Provide the (X, Y) coordinate of the cell's center where the given text is located.  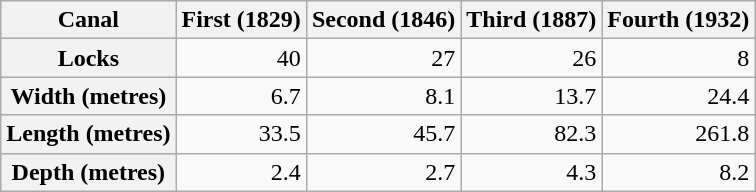
Depth (metres) (88, 172)
8.1 (383, 96)
Length (metres) (88, 134)
Canal (88, 20)
Third (1887) (532, 20)
261.8 (678, 134)
8 (678, 58)
40 (241, 58)
Locks (88, 58)
Width (metres) (88, 96)
45.7 (383, 134)
6.7 (241, 96)
24.4 (678, 96)
Fourth (1932) (678, 20)
13.7 (532, 96)
Second (1846) (383, 20)
33.5 (241, 134)
82.3 (532, 134)
4.3 (532, 172)
2.7 (383, 172)
2.4 (241, 172)
First (1829) (241, 20)
27 (383, 58)
26 (532, 58)
8.2 (678, 172)
